Find where the given text appears and provide that cell's center as [X, Y] coordinate. 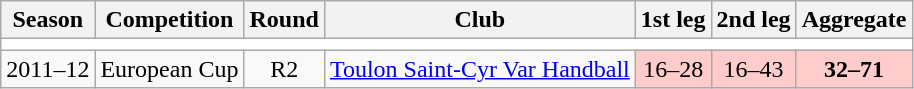
16–43 [754, 69]
2nd leg [754, 20]
Season [48, 20]
2011–12 [48, 69]
Club [480, 20]
Round [284, 20]
R2 [284, 69]
European Cup [170, 69]
Aggregate [854, 20]
32–71 [854, 69]
1st leg [673, 20]
16–28 [673, 69]
Competition [170, 20]
Toulon Saint-Cyr Var Handball [480, 69]
